Identify which cell holds the provided text, then report its [x, y] central coordinate. 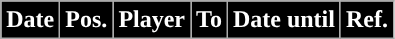
Pos. [86, 20]
Date until [284, 20]
To [210, 20]
Ref. [366, 20]
Player [152, 20]
Date [30, 20]
